Return the [x, y] coordinate for the center point of the cell that contains the specified text.  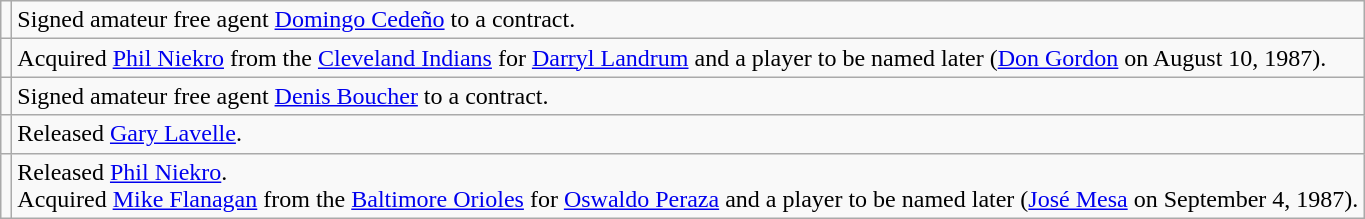
Acquired Phil Niekro from the Cleveland Indians for Darryl Landrum and a player to be named later (Don Gordon on August 10, 1987). [688, 58]
Signed amateur free agent Denis Boucher to a contract. [688, 96]
Released Gary Lavelle. [688, 134]
Signed amateur free agent Domingo Cedeño to a contract. [688, 20]
